Find where the given text appears and provide that cell's center as (x, y) coordinate. 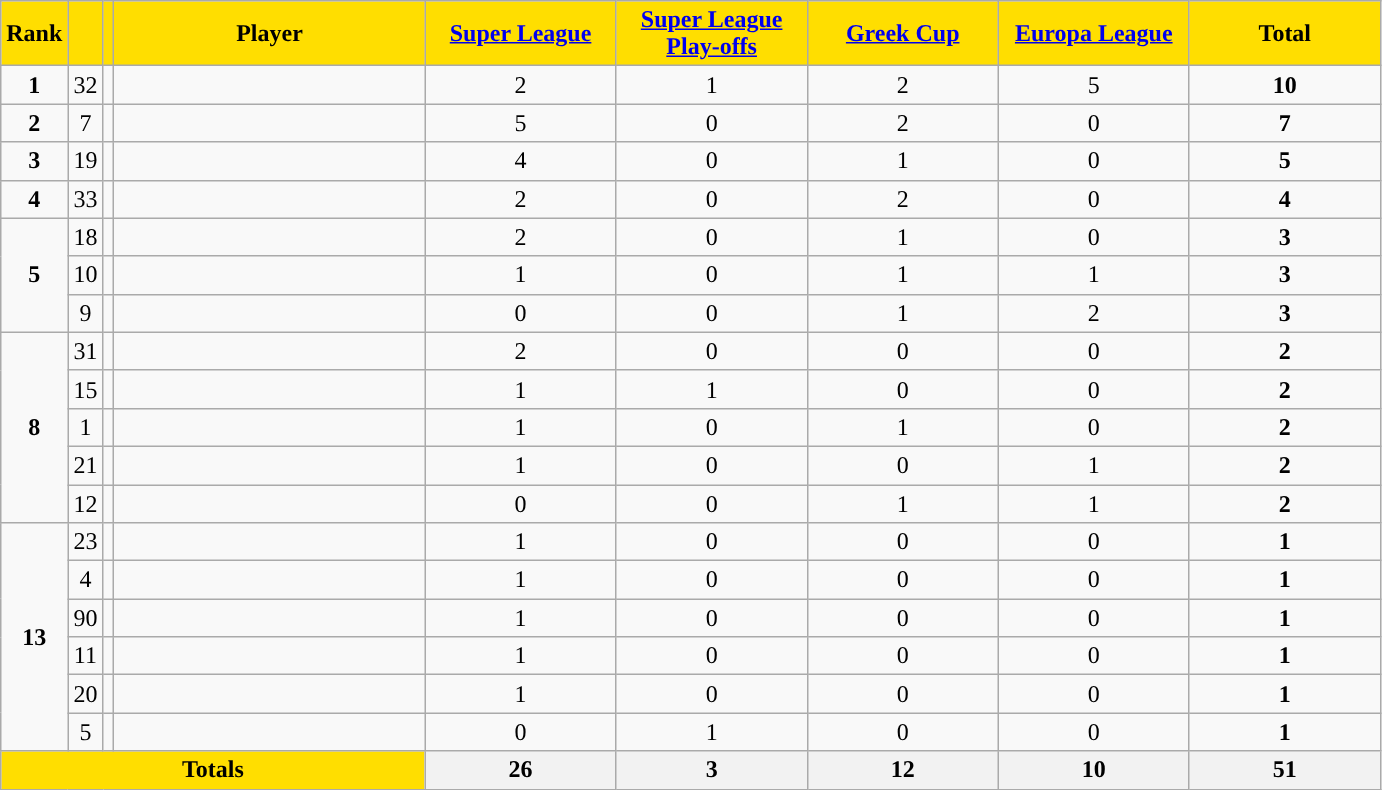
32 (86, 85)
Player (270, 34)
8 (34, 427)
Totals (213, 770)
23 (86, 542)
Rank (34, 34)
15 (86, 389)
Total (1284, 34)
20 (86, 694)
21 (86, 465)
Super League (520, 34)
13 (34, 637)
26 (520, 770)
Greek Cup (902, 34)
18 (86, 237)
11 (86, 656)
Europa League (1094, 34)
31 (86, 351)
51 (1284, 770)
33 (86, 199)
Super League Play-offs (712, 34)
9 (86, 313)
90 (86, 618)
19 (86, 161)
